Detect which cell encompasses the target text, then output its [X, Y] center coordinate. 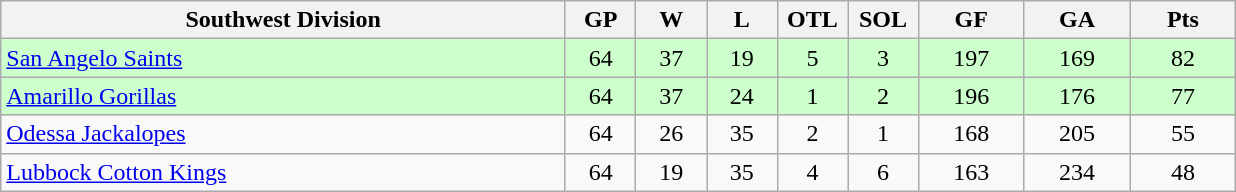
169 [1077, 58]
W [672, 20]
55 [1183, 134]
77 [1183, 96]
176 [1077, 96]
24 [742, 96]
GA [1077, 20]
GP [600, 20]
26 [672, 134]
SOL [884, 20]
168 [971, 134]
OTL [812, 20]
48 [1183, 172]
234 [1077, 172]
82 [1183, 58]
3 [884, 58]
6 [884, 172]
Amarillo Gorillas [284, 96]
San Angelo Saints [284, 58]
Pts [1183, 20]
GF [971, 20]
L [742, 20]
196 [971, 96]
Lubbock Cotton Kings [284, 172]
5 [812, 58]
Southwest Division [284, 20]
Odessa Jackalopes [284, 134]
205 [1077, 134]
4 [812, 172]
163 [971, 172]
197 [971, 58]
